Search for the cell housing the specified text and yield its [x, y] center coordinate. 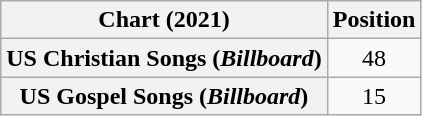
48 [374, 58]
Position [374, 20]
US Christian Songs (Billboard) [164, 58]
US Gospel Songs (Billboard) [164, 96]
15 [374, 96]
Chart (2021) [164, 20]
